Scan for the cell matching the given text and deliver its (x, y) coordinate at center. 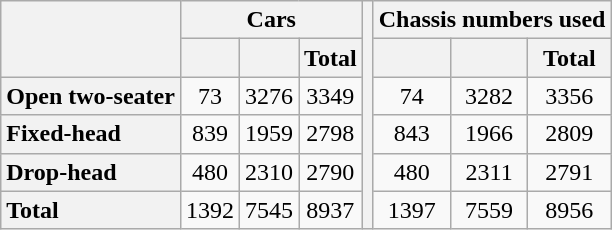
1392 (210, 210)
1397 (412, 210)
Drop-head (91, 172)
2791 (570, 172)
3356 (570, 96)
8956 (570, 210)
2310 (270, 172)
1959 (270, 134)
1966 (488, 134)
839 (210, 134)
843 (412, 134)
Chassis numbers used (492, 20)
7559 (488, 210)
Open two-seater (91, 96)
2798 (331, 134)
8937 (331, 210)
Cars (271, 20)
3276 (270, 96)
7545 (270, 210)
74 (412, 96)
73 (210, 96)
2311 (488, 172)
2809 (570, 134)
3349 (331, 96)
3282 (488, 96)
2790 (331, 172)
Fixed-head (91, 134)
